Detect which cell encompasses the target text, then output its [X, Y] center coordinate. 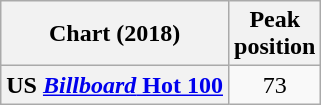
73 [275, 85]
Chart (2018) [115, 34]
US Billboard Hot 100 [115, 85]
Peakposition [275, 34]
